Return [x, y] of the center of cell containing provided text 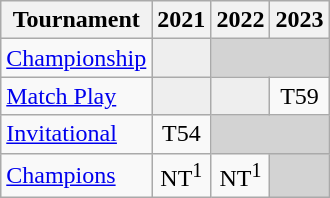
2023 [300, 20]
Tournament [76, 20]
2021 [182, 20]
Champions [76, 176]
Championship [76, 58]
2022 [240, 20]
T59 [300, 96]
T54 [182, 134]
Invitational [76, 134]
Match Play [76, 96]
